Identify which cell holds the provided text, then report its [x, y] central coordinate. 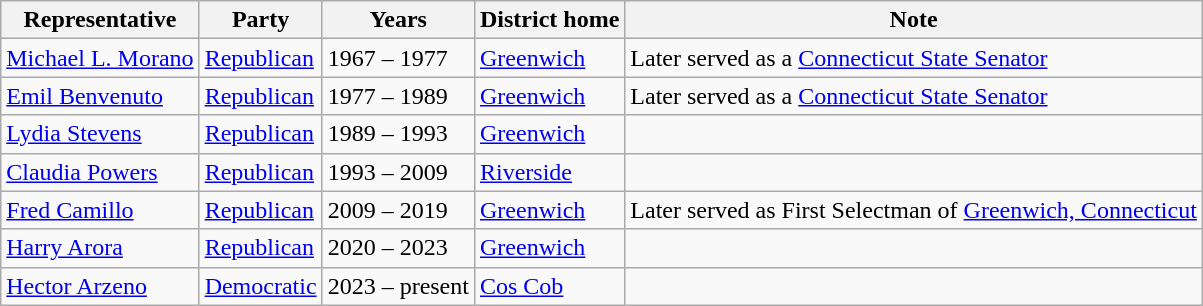
District home [549, 20]
Democratic [260, 286]
1977 – 1989 [398, 96]
Fred Camillo [100, 210]
Claudia Powers [100, 172]
1989 – 1993 [398, 134]
Hector Arzeno [100, 286]
Representative [100, 20]
Cos Cob [549, 286]
Years [398, 20]
2020 – 2023 [398, 248]
Michael L. Morano [100, 58]
Harry Arora [100, 248]
Riverside [549, 172]
2023 – present [398, 286]
Later served as First Selectman of Greenwich, Connecticut [914, 210]
1967 – 1977 [398, 58]
Note [914, 20]
1993 – 2009 [398, 172]
Party [260, 20]
Lydia Stevens [100, 134]
2009 – 2019 [398, 210]
Emil Benvenuto [100, 96]
